Determine the (x, y) coordinate at the center of the cell enclosing the given text.  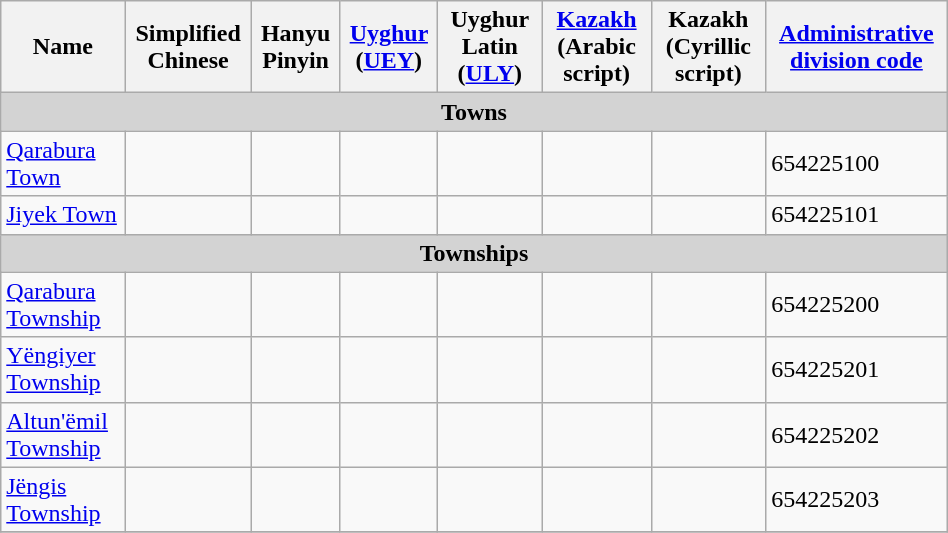
Yëngiyer Township (63, 370)
654225101 (857, 215)
Simplified Chinese (188, 47)
Hanyu Pinyin (296, 47)
654225203 (857, 500)
Altun'ëmil Township (63, 434)
Uyghur (UEY) (389, 47)
Name (63, 47)
Kazakh (Arabic script) (596, 47)
Qarabura Township (63, 304)
Townships (474, 253)
Qarabura Town (63, 164)
Jëngis Township (63, 500)
Towns (474, 112)
Uyghur Latin (ULY) (490, 47)
654225100 (857, 164)
654225201 (857, 370)
Jiyek Town (63, 215)
Kazakh (Cyrillic script) (708, 47)
654225202 (857, 434)
654225200 (857, 304)
Administrative division code (857, 47)
